For the text-containing cell, return its midpoint in (x, y) coordinate format. 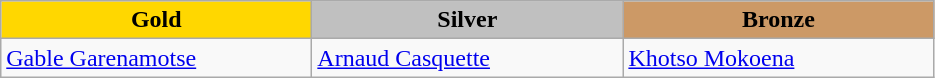
Khotso Mokoena (778, 58)
Arnaud Casquette (468, 58)
Gold (156, 20)
Bronze (778, 20)
Gable Garenamotse (156, 58)
Silver (468, 20)
